Extract the (X, Y) coordinate from the center of the cell holding the provided text.  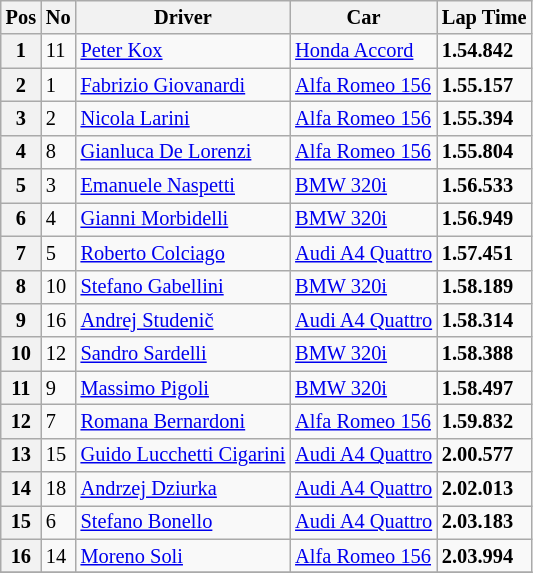
2.03.994 (484, 556)
13 (21, 455)
No (58, 17)
Driver (184, 17)
1.55.394 (484, 118)
1.55.804 (484, 152)
2.03.183 (484, 522)
Massimo Pigoli (184, 388)
Fabrizio Giovanardi (184, 85)
Pos (21, 17)
Emanuele Naspetti (184, 186)
1.59.832 (484, 421)
Guido Lucchetti Cigarini (184, 455)
1.56.949 (484, 219)
Car (364, 17)
2.02.013 (484, 489)
Andrej Studenič (184, 320)
18 (58, 489)
1.54.842 (484, 51)
1.55.157 (484, 85)
Gianni Morbidelli (184, 219)
Honda Accord (364, 51)
Roberto Colciago (184, 253)
Moreno Soli (184, 556)
Stefano Gabellini (184, 287)
1.56.533 (484, 186)
1.58.497 (484, 388)
1.57.451 (484, 253)
1.58.189 (484, 287)
Stefano Bonello (184, 522)
1.58.388 (484, 354)
Andrzej Dziurka (184, 489)
Nicola Larini (184, 118)
Lap Time (484, 17)
2.00.577 (484, 455)
1.58.314 (484, 320)
Peter Kox (184, 51)
Romana Bernardoni (184, 421)
Sandro Sardelli (184, 354)
Gianluca De Lorenzi (184, 152)
